Search for the cell housing the specified text and yield its (x, y) center coordinate. 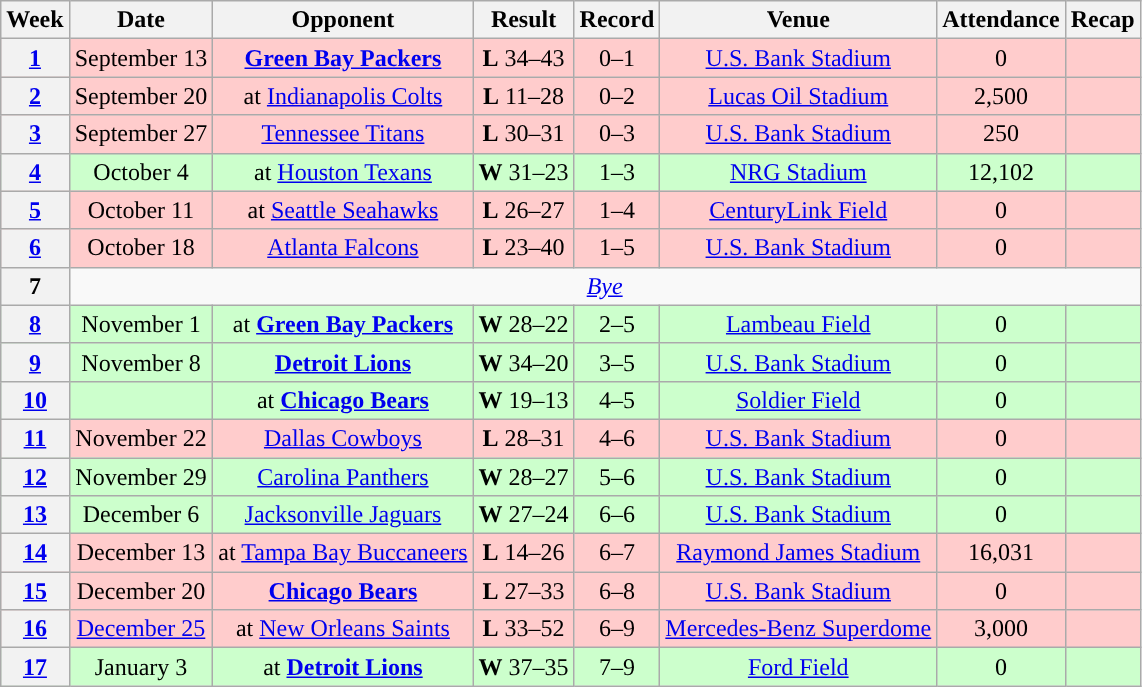
L 26–27 (524, 210)
Result (524, 20)
7–9 (617, 667)
Recap (1102, 20)
2 (35, 96)
L 14–26 (524, 553)
October 4 (141, 172)
Raymond James Stadium (798, 553)
Atlanta Falcons (343, 248)
W 37–35 (524, 667)
Date (141, 20)
17 (35, 667)
Venue (798, 20)
1–3 (617, 172)
Tennessee Titans (343, 134)
Lucas Oil Stadium (798, 96)
5–6 (617, 477)
December 25 (141, 629)
4–6 (617, 438)
Carolina Panthers (343, 477)
Green Bay Packers (343, 58)
December 13 (141, 553)
4 (35, 172)
October 18 (141, 248)
3 (35, 134)
L 11–28 (524, 96)
15 (35, 591)
at Detroit Lions (343, 667)
Mercedes-Benz Superdome (798, 629)
W 28–27 (524, 477)
at Tampa Bay Buccaneers (343, 553)
Detroit Lions (343, 362)
W 27–24 (524, 515)
11 (35, 438)
at Green Bay Packers (343, 324)
W 19–13 (524, 400)
Chicago Bears (343, 591)
9 (35, 362)
250 (1001, 134)
13 (35, 515)
November 8 (141, 362)
Lambeau Field (798, 324)
at Chicago Bears (343, 400)
0–2 (617, 96)
W 34–20 (524, 362)
September 13 (141, 58)
16,031 (1001, 553)
6–8 (617, 591)
5 (35, 210)
October 11 (141, 210)
Soldier Field (798, 400)
November 29 (141, 477)
Dallas Cowboys (343, 438)
8 (35, 324)
Jacksonville Jaguars (343, 515)
Record (617, 20)
December 6 (141, 515)
CenturyLink Field (798, 210)
2,500 (1001, 96)
0–1 (617, 58)
2–5 (617, 324)
3–5 (617, 362)
Opponent (343, 20)
6–7 (617, 553)
Ford Field (798, 667)
W 31–23 (524, 172)
December 20 (141, 591)
16 (35, 629)
Bye (604, 286)
NRG Stadium (798, 172)
4–5 (617, 400)
January 3 (141, 667)
at New Orleans Saints (343, 629)
3,000 (1001, 629)
L 33–52 (524, 629)
L 30–31 (524, 134)
September 20 (141, 96)
September 27 (141, 134)
12 (35, 477)
Week (35, 20)
6 (35, 248)
November 22 (141, 438)
L 34–43 (524, 58)
7 (35, 286)
at Indianapolis Colts (343, 96)
W 28–22 (524, 324)
1–4 (617, 210)
1 (35, 58)
6–9 (617, 629)
6–6 (617, 515)
L 28–31 (524, 438)
10 (35, 400)
at Seattle Seahawks (343, 210)
0–3 (617, 134)
Attendance (1001, 20)
1–5 (617, 248)
L 27–33 (524, 591)
November 1 (141, 324)
L 23–40 (524, 248)
12,102 (1001, 172)
14 (35, 553)
at Houston Texans (343, 172)
